Locate the cell with the specified text and output its [X, Y] center coordinate. 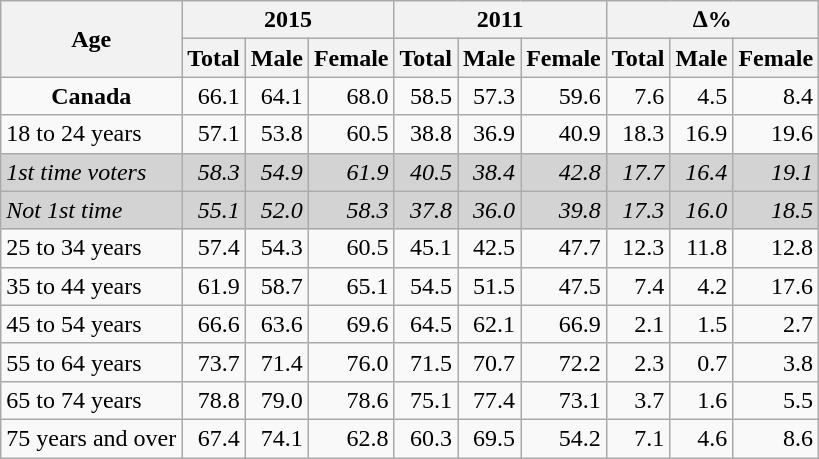
57.4 [214, 248]
69.6 [351, 324]
36.9 [490, 134]
68.0 [351, 96]
74.1 [276, 438]
35 to 44 years [92, 286]
2.3 [638, 362]
76.0 [351, 362]
62.8 [351, 438]
75 years and over [92, 438]
3.7 [638, 400]
40.5 [426, 172]
1st time voters [92, 172]
38.8 [426, 134]
37.8 [426, 210]
8.4 [776, 96]
53.8 [276, 134]
54.2 [564, 438]
72.2 [564, 362]
42.8 [564, 172]
71.5 [426, 362]
57.3 [490, 96]
66.1 [214, 96]
66.9 [564, 324]
54.9 [276, 172]
38.4 [490, 172]
17.3 [638, 210]
47.7 [564, 248]
55 to 64 years [92, 362]
77.4 [490, 400]
16.4 [702, 172]
18 to 24 years [92, 134]
16.0 [702, 210]
45 to 54 years [92, 324]
8.6 [776, 438]
64.1 [276, 96]
73.1 [564, 400]
17.7 [638, 172]
3.8 [776, 362]
Age [92, 39]
19.1 [776, 172]
25 to 34 years [92, 248]
70.7 [490, 362]
18.3 [638, 134]
71.4 [276, 362]
2015 [288, 20]
79.0 [276, 400]
54.5 [426, 286]
64.5 [426, 324]
45.1 [426, 248]
75.1 [426, 400]
51.5 [490, 286]
7.4 [638, 286]
4.5 [702, 96]
73.7 [214, 362]
78.8 [214, 400]
78.6 [351, 400]
69.5 [490, 438]
16.9 [702, 134]
17.6 [776, 286]
42.5 [490, 248]
58.5 [426, 96]
4.2 [702, 286]
12.8 [776, 248]
7.6 [638, 96]
65 to 74 years [92, 400]
7.1 [638, 438]
2.7 [776, 324]
5.5 [776, 400]
36.0 [490, 210]
60.3 [426, 438]
19.6 [776, 134]
0.7 [702, 362]
66.6 [214, 324]
39.8 [564, 210]
65.1 [351, 286]
47.5 [564, 286]
Canada [92, 96]
1.5 [702, 324]
55.1 [214, 210]
58.7 [276, 286]
18.5 [776, 210]
1.6 [702, 400]
11.8 [702, 248]
59.6 [564, 96]
2.1 [638, 324]
57.1 [214, 134]
4.6 [702, 438]
67.4 [214, 438]
2011 [500, 20]
52.0 [276, 210]
62.1 [490, 324]
Not 1st time [92, 210]
54.3 [276, 248]
63.6 [276, 324]
∆% [712, 20]
40.9 [564, 134]
12.3 [638, 248]
